Locate the cell with the specified text and output its [X, Y] center coordinate. 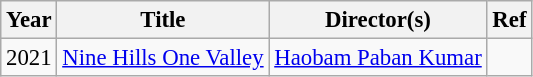
Year [29, 20]
Ref [510, 20]
Haobam Paban Kumar [378, 58]
2021 [29, 58]
Director(s) [378, 20]
Title [163, 20]
Nine Hills One Valley [163, 58]
